Return the (X, Y) coordinate for the center point of the cell that contains the specified text.  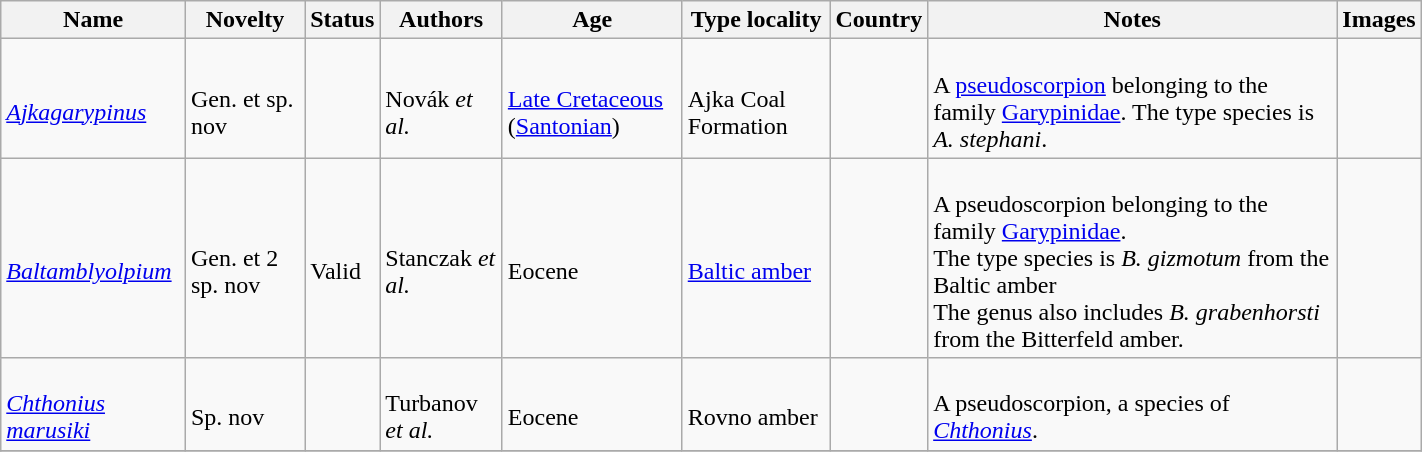
Baltamblyolpium (94, 258)
Turbanov et al. (442, 404)
Rovno amber (756, 404)
Sp. nov (244, 404)
Stanczak et al. (442, 258)
Age (592, 20)
Type locality (756, 20)
Ajka Coal Formation (756, 98)
Country (879, 20)
Gen. et 2 sp. nov (244, 258)
Notes (1132, 20)
Name (94, 20)
Ajkagarypinus (94, 98)
Late Cretaceous (Santonian) (592, 98)
Novelty (244, 20)
Gen. et sp. nov (244, 98)
Valid (342, 258)
A pseudoscorpion belonging to the family Garypinidae. The type species is A. stephani. (1132, 98)
Authors (442, 20)
Chthonius marusiki (94, 404)
Images (1379, 20)
A pseudoscorpion, a species of Chthonius. (1132, 404)
Status (342, 20)
Novák et al. (442, 98)
Baltic amber (756, 258)
